Identify which cell holds the provided text, then report its [X, Y] central coordinate. 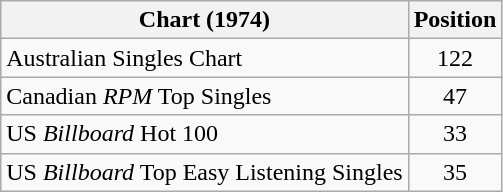
35 [455, 172]
Chart (1974) [204, 20]
US Billboard Hot 100 [204, 134]
Australian Singles Chart [204, 58]
47 [455, 96]
US Billboard Top Easy Listening Singles [204, 172]
33 [455, 134]
Canadian RPM Top Singles [204, 96]
Position [455, 20]
122 [455, 58]
